From the cell containing the given text, extract its center point as [x, y] coordinate. 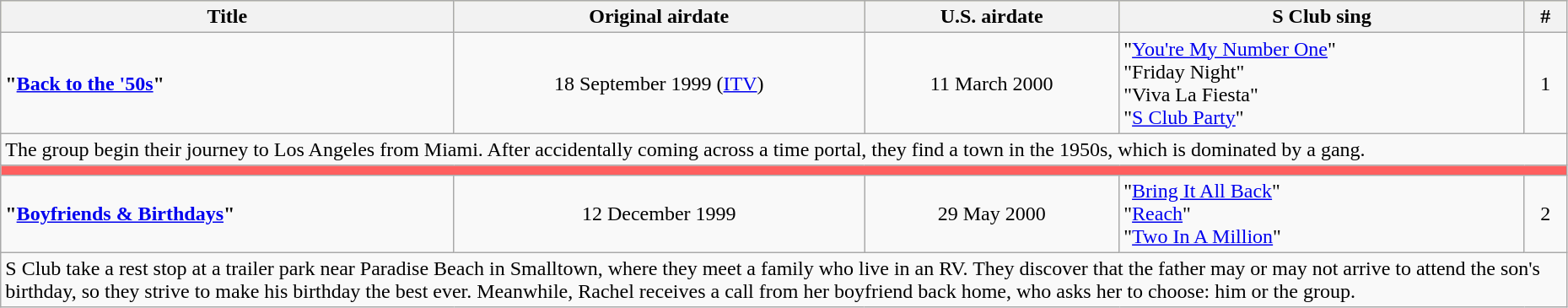
U.S. airdate [992, 17]
18 September 1999 (ITV) [660, 83]
11 March 2000 [992, 83]
2 [1545, 213]
"You're My Number One""Friday Night""Viva La Fiesta""S Club Party" [1322, 83]
S Club sing [1322, 17]
"Back to the '50s" [228, 83]
# [1545, 17]
1 [1545, 83]
Title [228, 17]
12 December 1999 [660, 213]
Original airdate [660, 17]
"Bring It All Back""Reach""Two In A Million" [1322, 213]
29 May 2000 [992, 213]
"Boyfriends & Birthdays" [228, 213]
